Extract the (X, Y) coordinate from the center of the cell holding the provided text.  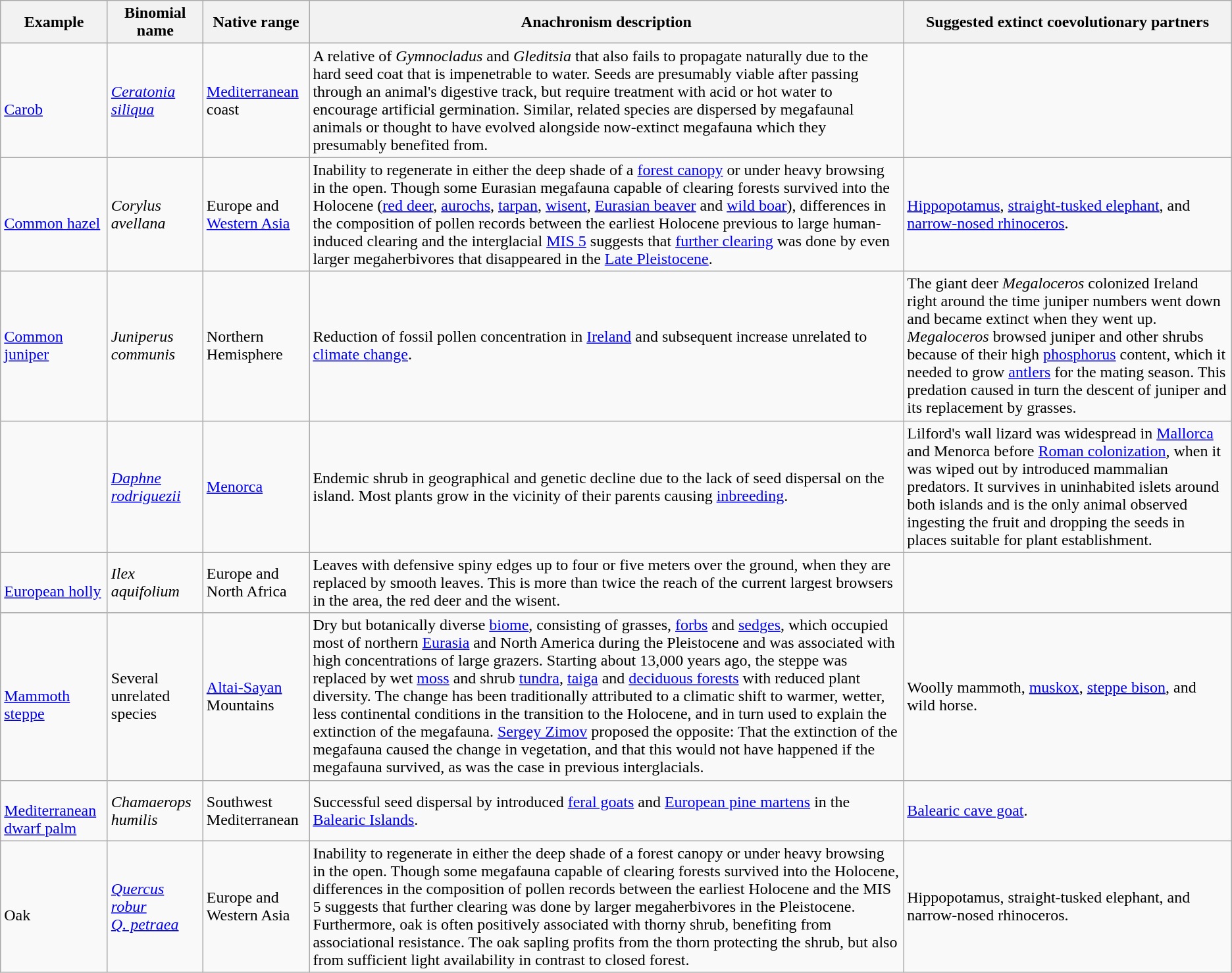
Mediterranean coast (256, 100)
Carob (54, 100)
Reduction of fossil pollen concentration in Ireland and subsequent increase unrelated to climate change. (607, 346)
Suggested extinct coevolutionary partners (1067, 22)
Southwest Mediterranean (256, 810)
Mediterranean dwarf palm (54, 810)
Corylus avellana (155, 215)
Several unrelated species (155, 697)
Quercus roburQ. petraea (155, 907)
Balearic cave goat. (1067, 810)
Ceratonia siliqua (155, 100)
Northern Hemisphere (256, 346)
Daphne rodriguezii (155, 486)
Successful seed dispersal by introduced feral goats and European pine martens in the Balearic Islands. (607, 810)
Example (54, 22)
Binomial name (155, 22)
Native range (256, 22)
Mammoth steppe (54, 697)
Woolly mammoth, muskox, steppe bison, and wild horse. (1067, 697)
Anachronism description (607, 22)
Menorca (256, 486)
Juniperus communis (155, 346)
Ilex aquifolium (155, 583)
Oak (54, 907)
Chamaerops humilis (155, 810)
Europe and North Africa (256, 583)
Altai-Sayan Mountains (256, 697)
Common hazel (54, 215)
European holly (54, 583)
Common juniper (54, 346)
